Pinpoint the cell where the given text exists, returning its (X, Y) midpoint coordinate. 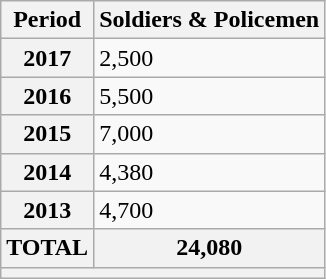
24,080 (210, 248)
Period (48, 20)
2013 (48, 210)
4,380 (210, 172)
4,700 (210, 210)
2016 (48, 96)
2,500 (210, 58)
Soldiers & Policemen (210, 20)
2017 (48, 58)
TOTAL (48, 248)
5,500 (210, 96)
7,000 (210, 134)
2015 (48, 134)
2014 (48, 172)
